Find where the given text appears and provide that cell's center as (x, y) coordinate. 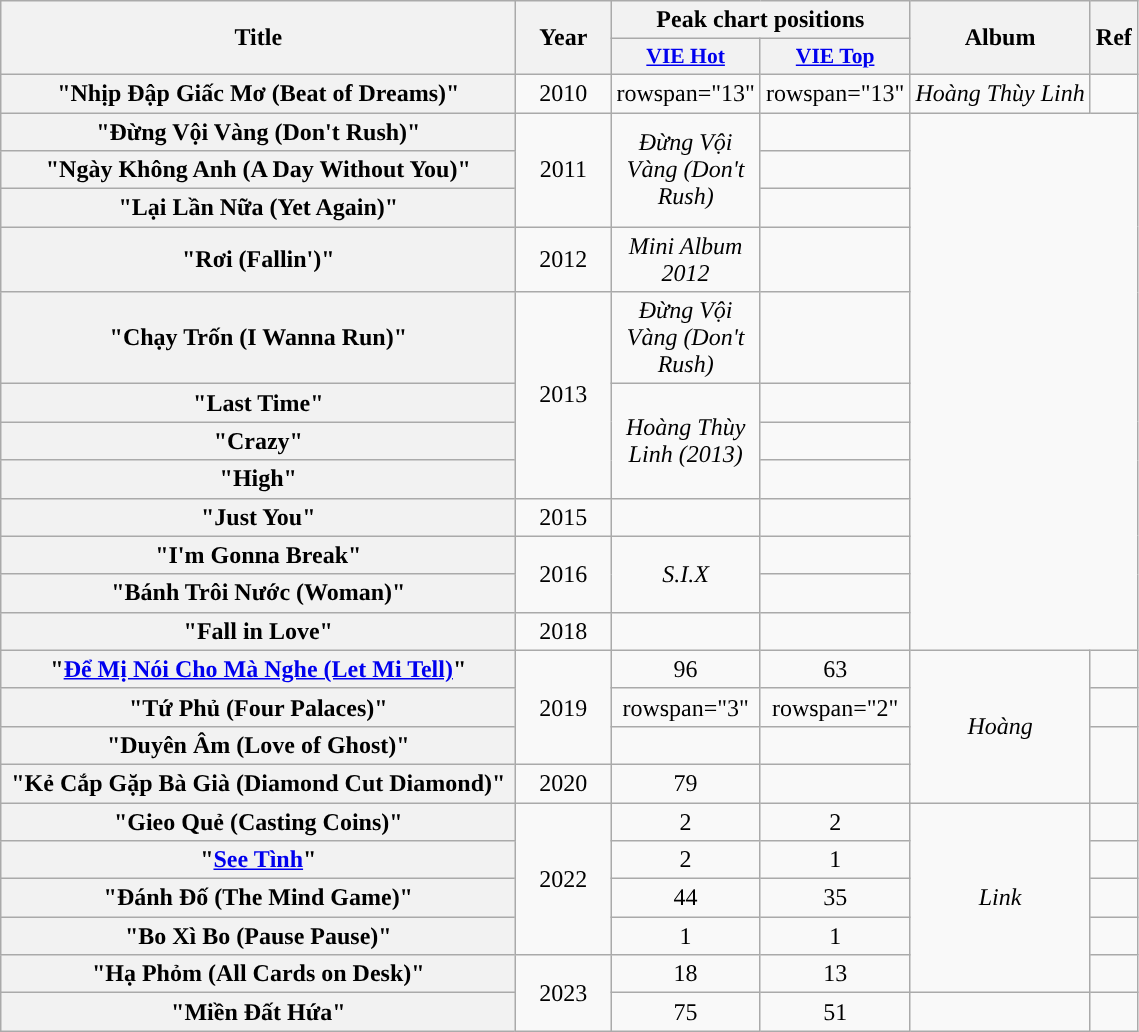
Hoàng (1000, 726)
rowspan="3" (686, 707)
2020 (564, 783)
2023 (564, 993)
"I'm Gonna Break" (258, 555)
"Để Mị Nói Cho Mà Nghe (Let Mi Tell)" (258, 669)
Ref (1114, 38)
2019 (564, 707)
2013 (564, 395)
"Đừng Vội Vàng (Don't Rush)" (258, 131)
VIE Hot (686, 57)
Title (258, 38)
13 (835, 974)
Link (1000, 897)
"Last Time" (258, 403)
2011 (564, 169)
"High" (258, 479)
rowspan="2" (835, 707)
79 (686, 783)
"Chạy Trốn (I Wanna Run)" (258, 338)
"Ngày Không Anh (A Day Without You)" (258, 170)
44 (686, 898)
S.I.X (686, 574)
Peak chart positions (760, 20)
Mini Album 2012 (686, 260)
"Rơi (Fallin')" (258, 260)
"Crazy" (258, 441)
"Duyên Âm (Love of Ghost)" (258, 745)
51 (835, 1012)
"Miền Đất Hứa" (258, 1012)
2022 (564, 878)
18 (686, 974)
96 (686, 669)
"Tứ Phủ (Four Palaces)" (258, 707)
"Đánh Đố (The Mind Game)" (258, 898)
"Fall in Love" (258, 631)
2012 (564, 260)
75 (686, 1012)
35 (835, 898)
"See Tình" (258, 860)
"Gieo Quẻ (Casting Coins)" (258, 821)
Hoàng Thùy Linh (2013) (686, 441)
2016 (564, 574)
2018 (564, 631)
"Lại Lần Nữa (Yet Again)" (258, 208)
63 (835, 669)
2010 (564, 93)
Album (1000, 38)
"Bo Xì Bo (Pause Pause)" (258, 936)
Year (564, 38)
2015 (564, 517)
"Hạ Phỏm (All Cards on Desk)" (258, 974)
"Nhịp Đập Giấc Mơ (Beat of Dreams)" (258, 93)
VIE Top (835, 57)
"Kẻ Cắp Gặp Bà Già (Diamond Cut Diamond)" (258, 783)
Hoàng Thùy Linh (1000, 93)
"Just You" (258, 517)
"Bánh Trôi Nước (Woman)" (258, 593)
